Detect which cell encompasses the target text, then output its [x, y] center coordinate. 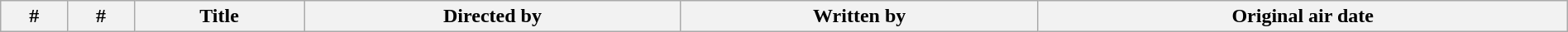
Original air date [1303, 16]
Title [218, 16]
Directed by [493, 16]
Written by [859, 16]
